Find where the given text appears and provide that cell's center as (X, Y) coordinate. 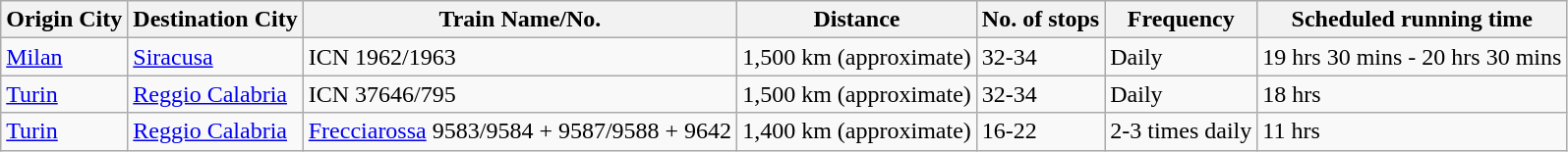
18 hrs (1412, 94)
16-22 (1040, 131)
Scheduled running time (1412, 20)
Frequency (1182, 20)
1,400 km (approximate) (857, 131)
Train Name/No. (519, 20)
ICN 1962/1963 (519, 57)
Frecciarossa 9583/9584 + 9587/9588 + 9642 (519, 131)
Origin City (65, 20)
Distance (857, 20)
2-3 times daily (1182, 131)
19 hrs 30 mins - 20 hrs 30 mins (1412, 57)
Siracusa (215, 57)
Destination City (215, 20)
Milan (65, 57)
ICN 37646/795 (519, 94)
11 hrs (1412, 131)
No. of stops (1040, 20)
